Search for the cell housing the specified text and yield its (X, Y) center coordinate. 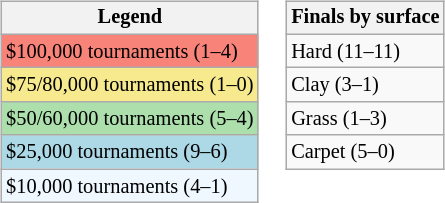
Carpet (5–0) (365, 152)
Legend (130, 18)
Grass (1–3) (365, 119)
$100,000 tournaments (1–4) (130, 51)
$75/80,000 tournaments (1–0) (130, 85)
Clay (3–1) (365, 85)
$25,000 tournaments (9–6) (130, 152)
Finals by surface (365, 18)
$10,000 tournaments (4–1) (130, 186)
Hard (11–11) (365, 51)
$50/60,000 tournaments (5–4) (130, 119)
